Find where the given text appears and provide that cell's center as (x, y) coordinate. 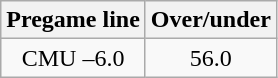
56.0 (210, 58)
Over/under (210, 20)
Pregame line (74, 20)
CMU –6.0 (74, 58)
